Find where the given text appears and provide that cell's center as [x, y] coordinate. 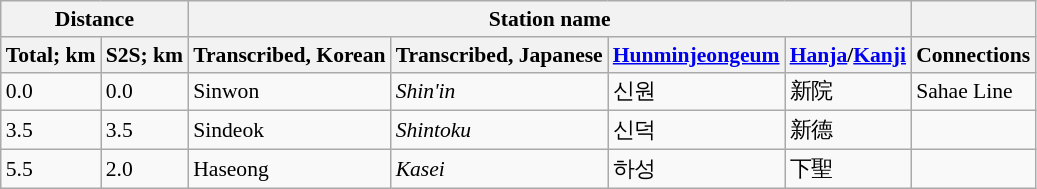
Hanja/Kanji [848, 55]
Shintoku [500, 130]
신덕 [696, 130]
5.5 [51, 170]
신원 [696, 92]
Total; km [51, 55]
Transcribed, Korean [289, 55]
Hunminjeongeum [696, 55]
下聖 [848, 170]
Sindeok [289, 130]
2.0 [145, 170]
Station name [550, 19]
Kasei [500, 170]
Transcribed, Japanese [500, 55]
Sahae Line [973, 92]
하성 [696, 170]
Distance [94, 19]
新院 [848, 92]
新德 [848, 130]
S2S; km [145, 55]
Connections [973, 55]
Sinwon [289, 92]
Haseong [289, 170]
Shin'in [500, 92]
